Extract the [X, Y] coordinate from the center of the cell holding the provided text.  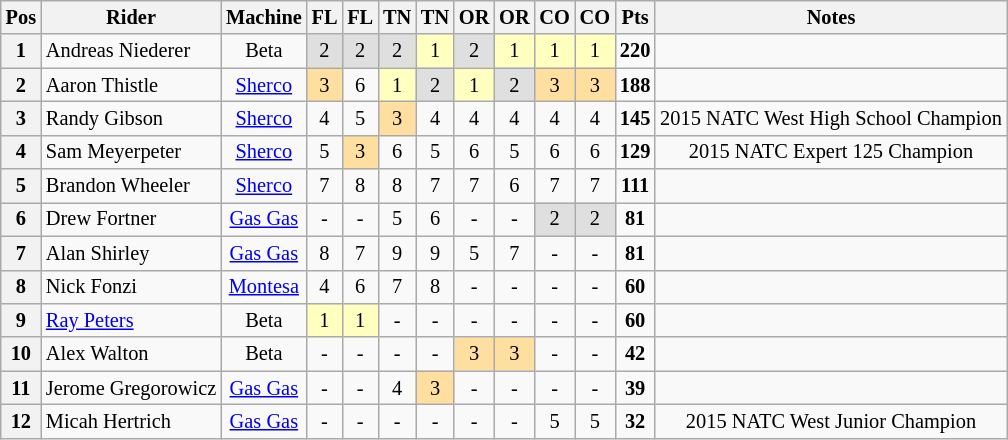
Drew Fortner [131, 219]
12 [21, 421]
2015 NATC West High School Champion [830, 118]
Randy Gibson [131, 118]
Rider [131, 17]
Alex Walton [131, 354]
Andreas Niederer [131, 51]
Machine [264, 17]
Micah Hertrich [131, 421]
Pts [635, 17]
Montesa [264, 287]
32 [635, 421]
Pos [21, 17]
10 [21, 354]
11 [21, 388]
Alan Shirley [131, 253]
Brandon Wheeler [131, 186]
Jerome Gregorowicz [131, 388]
220 [635, 51]
42 [635, 354]
Notes [830, 17]
Sam Meyerpeter [131, 152]
2015 NATC West Junior Champion [830, 421]
2015 NATC Expert 125 Champion [830, 152]
111 [635, 186]
188 [635, 85]
Aaron Thistle [131, 85]
145 [635, 118]
Ray Peters [131, 320]
Nick Fonzi [131, 287]
39 [635, 388]
129 [635, 152]
